Extract the (x, y) coordinate from the center of the cell holding the provided text.  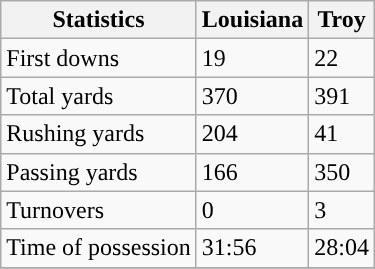
Statistics (99, 20)
0 (252, 210)
204 (252, 134)
Rushing yards (99, 134)
Total yards (99, 96)
22 (342, 58)
41 (342, 134)
391 (342, 96)
370 (252, 96)
28:04 (342, 248)
350 (342, 172)
3 (342, 210)
Turnovers (99, 210)
19 (252, 58)
31:56 (252, 248)
166 (252, 172)
Passing yards (99, 172)
Time of possession (99, 248)
Troy (342, 20)
First downs (99, 58)
Louisiana (252, 20)
